Search for the cell housing the specified text and yield its [X, Y] center coordinate. 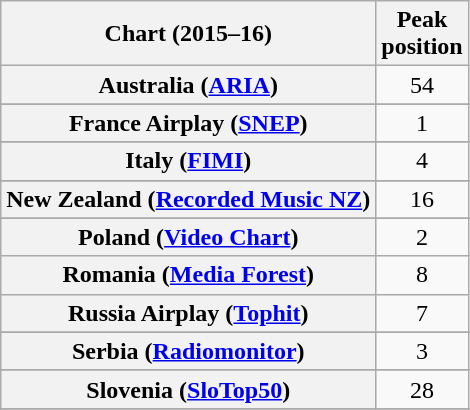
Peakposition [422, 34]
New Zealand (Recorded Music NZ) [188, 199]
Australia (ARIA) [188, 85]
7 [422, 313]
1 [422, 123]
Serbia (Radiomonitor) [188, 351]
2 [422, 237]
Slovenia (SloTop50) [188, 389]
Chart (2015–16) [188, 34]
3 [422, 351]
Russia Airplay (Tophit) [188, 313]
4 [422, 161]
54 [422, 85]
Romania (Media Forest) [188, 275]
16 [422, 199]
28 [422, 389]
8 [422, 275]
France Airplay (SNEP) [188, 123]
Italy (FIMI) [188, 161]
Poland (Video Chart) [188, 237]
